Return [X, Y] of the center of cell containing provided text 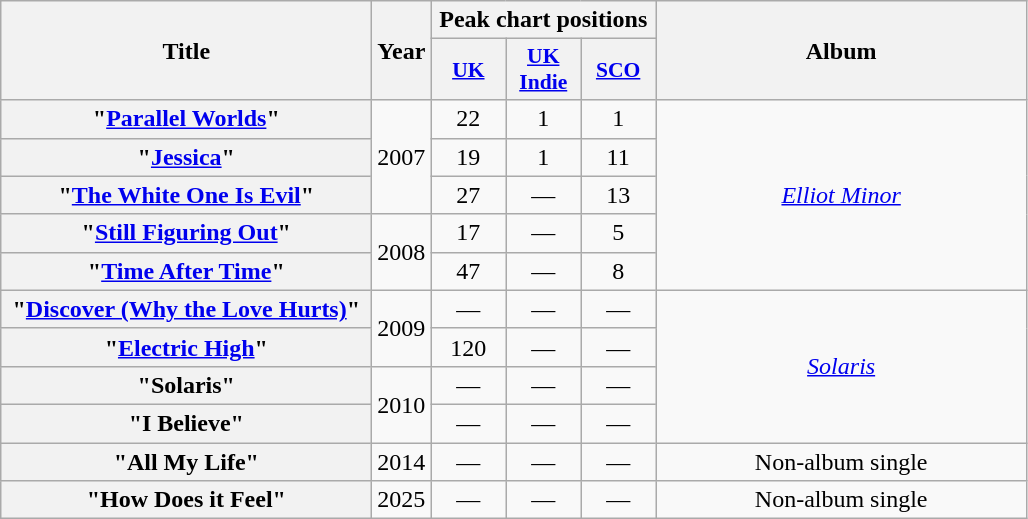
2010 [402, 404]
"Electric High" [186, 347]
"Jessica" [186, 157]
2025 [402, 500]
2009 [402, 328]
UK [468, 70]
Peak chart positions [544, 20]
UKIndie [544, 70]
2007 [402, 157]
120 [468, 347]
Album [842, 50]
13 [618, 195]
"How Does it Feel" [186, 500]
Solaris [842, 366]
8 [618, 271]
22 [468, 119]
27 [468, 195]
"Parallel Worlds" [186, 119]
"I Believe" [186, 423]
5 [618, 233]
47 [468, 271]
17 [468, 233]
Year [402, 50]
"All My Life" [186, 461]
11 [618, 157]
"Discover (Why the Love Hurts)" [186, 309]
2014 [402, 461]
"Time After Time" [186, 271]
19 [468, 157]
"Solaris" [186, 385]
2008 [402, 252]
SCO [618, 70]
"Still Figuring Out" [186, 233]
"The White One Is Evil" [186, 195]
Title [186, 50]
Elliot Minor [842, 195]
